Search for the cell housing the specified text and yield its (x, y) center coordinate. 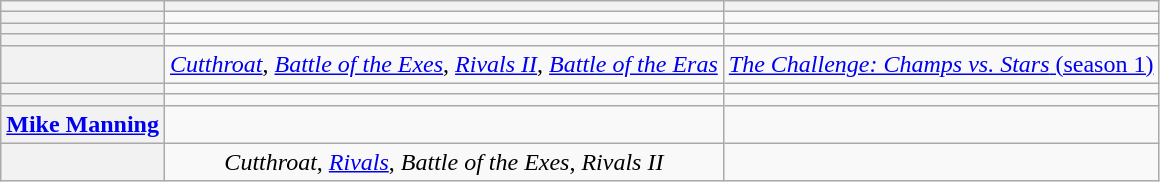
Cutthroat, Battle of the Exes, Rivals II, Battle of the Eras (444, 64)
Mike Manning (83, 124)
The Challenge: Champs vs. Stars (season 1) (941, 64)
Cutthroat, Rivals, Battle of the Exes, Rivals II (444, 162)
